Return (x, y) of the center of cell containing provided text 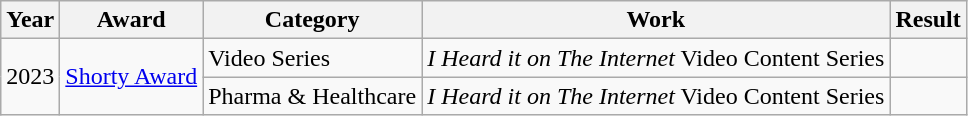
Year (30, 20)
Pharma & Healthcare (312, 96)
2023 (30, 77)
Award (132, 20)
Video Series (312, 58)
Category (312, 20)
Result (928, 20)
Shorty Award (132, 77)
Work (656, 20)
